Search for the cell housing the specified text and yield its (X, Y) center coordinate. 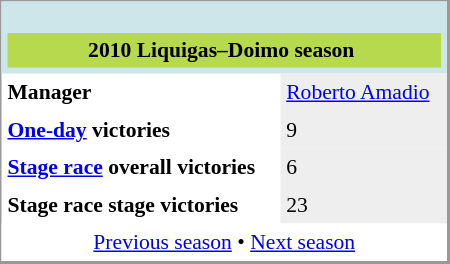
9 (364, 130)
Manager (142, 93)
23 (364, 205)
Previous season • Next season (225, 243)
Stage race stage victories (142, 205)
6 (364, 167)
One-day victories (142, 130)
Stage race overall victories (142, 167)
Roberto Amadio (364, 93)
